Capture the cell that displays the provided text and extract its (x, y) central coordinate. 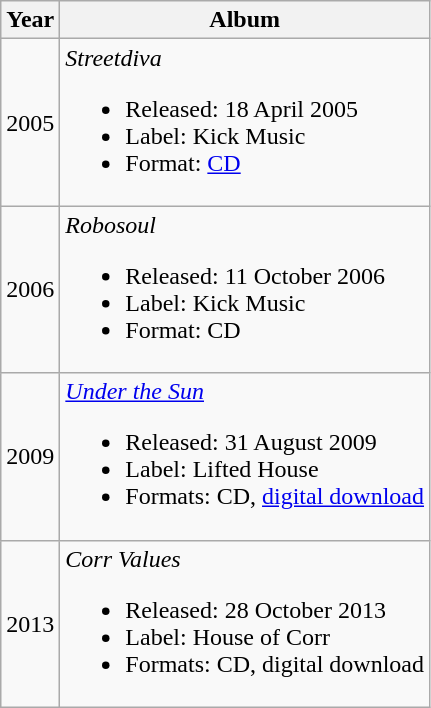
2013 (30, 624)
2006 (30, 290)
2009 (30, 456)
Album (245, 20)
Year (30, 20)
2005 (30, 122)
Corr ValuesReleased: 28 October 2013Label: House of CorrFormats: CD, digital download (245, 624)
StreetdivaReleased: 18 April 2005Label: Kick MusicFormat: CD (245, 122)
RobosoulReleased: 11 October 2006Label: Kick MusicFormat: CD (245, 290)
Under the SunReleased: 31 August 2009Label: Lifted HouseFormats: CD, digital download (245, 456)
